Search for the cell housing the specified text and yield its [X, Y] center coordinate. 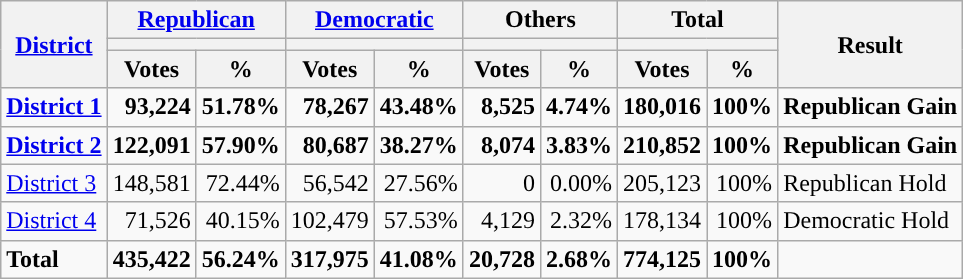
435,422 [152, 259]
148,581 [152, 183]
Others [540, 20]
72.44% [240, 183]
2.32% [578, 221]
38.27% [418, 145]
80,687 [330, 145]
0 [502, 183]
71,526 [152, 221]
57.90% [240, 145]
40.15% [240, 221]
56,542 [330, 183]
27.56% [418, 183]
2.68% [578, 259]
8,525 [502, 107]
Republican [196, 20]
4.74% [578, 107]
78,267 [330, 107]
4,129 [502, 221]
20,728 [502, 259]
0.00% [578, 183]
Result [870, 44]
District 1 [54, 107]
District 2 [54, 145]
District 4 [54, 221]
Democratic Hold [870, 221]
122,091 [152, 145]
57.53% [418, 221]
District [54, 44]
3.83% [578, 145]
205,123 [662, 183]
210,852 [662, 145]
41.08% [418, 259]
180,016 [662, 107]
51.78% [240, 107]
317,975 [330, 259]
178,134 [662, 221]
56.24% [240, 259]
Republican Hold [870, 183]
93,224 [152, 107]
774,125 [662, 259]
Democratic [374, 20]
District 3 [54, 183]
102,479 [330, 221]
43.48% [418, 107]
8,074 [502, 145]
